From the cell containing the given text, extract its center point as [X, Y] coordinate. 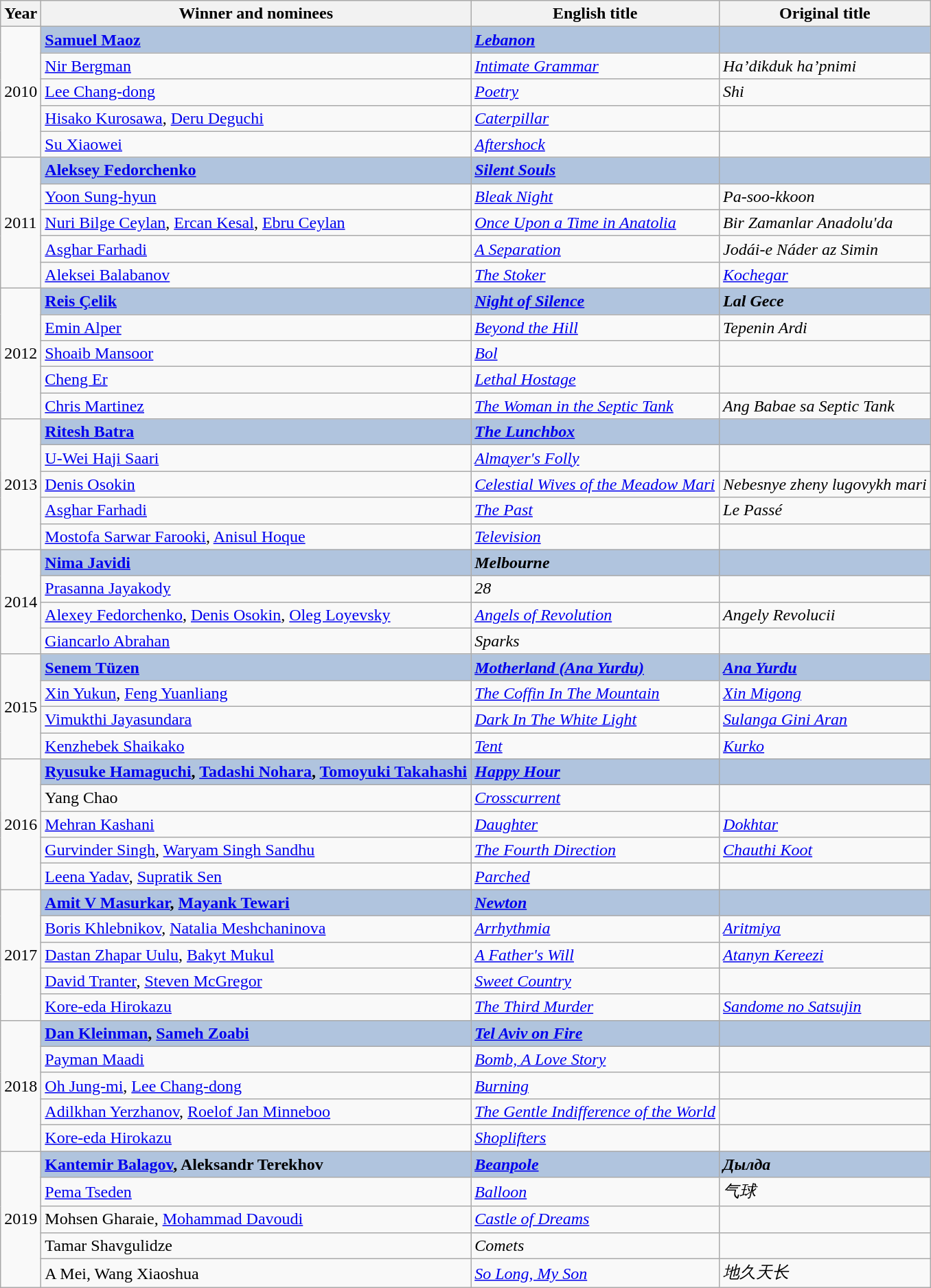
Atanyn Kereezi [825, 955]
Sparks [595, 641]
Sulanga Gini Aran [825, 719]
Su Xiaowei [256, 144]
Reis Çelik [256, 301]
Year [21, 14]
The Past [595, 510]
Tepenin Ardi [825, 328]
Gurvinder Singh, Waryam Singh Sandhu [256, 850]
2013 [21, 484]
Xin Migong [825, 693]
Cheng Er [256, 380]
Chauthi Koot [825, 850]
Dokhtar [825, 824]
Poetry [595, 92]
Tent [595, 745]
Beyond the Hill [595, 328]
Ritesh Batra [256, 432]
Yoon Sung-hyun [256, 196]
Дылда [825, 1164]
The Coffin In The Mountain [595, 693]
Lebanon [595, 40]
Nima Javidi [256, 563]
Jodái-e Náder az Simin [825, 249]
Aritmiya [825, 929]
Prasanna Jayakody [256, 589]
Giancarlo Abrahan [256, 641]
Vimukthi Jayasundara [256, 719]
Yang Chao [256, 798]
David Tranter, Steven McGregor [256, 981]
Amit V Masurkar, Mayank Tewari [256, 903]
Boris Khlebnikov, Natalia Meshchaninova [256, 929]
Shoplifters [595, 1138]
The Woman in the Septic Tank [595, 406]
Crosscurrent [595, 798]
Lethal Hostage [595, 380]
Dark In The White Light [595, 719]
Kochegar [825, 275]
Sweet Country [595, 981]
Oh Jung-mi, Lee Chang-dong [256, 1085]
2014 [21, 602]
Mehran Kashani [256, 824]
Bleak Night [595, 196]
Burning [595, 1085]
Ha’dikduk ha’pnimi [825, 66]
A Separation [595, 249]
Ryusuke Hamaguchi, Tadashi Nohara, Tomoyuki Takahashi [256, 772]
Alexey Fedorchenko, Denis Osokin, Oleg Loyevsky [256, 615]
Newton [595, 903]
2010 [21, 92]
Ang Babae sa Septic Tank [825, 406]
The Lunchbox [595, 432]
Balloon [595, 1193]
Lee Chang-dong [256, 92]
Comets [595, 1245]
Melbourne [595, 563]
U-Wei Haji Saari [256, 458]
Nebesnye zheny lugovykh mari [825, 484]
Le Passé [825, 510]
Kantemir Balagov, Aleksandr Terekhov [256, 1164]
Kenzhebek Shaikako [256, 745]
The Third Murder [595, 1007]
A Father's Will [595, 955]
2015 [21, 706]
Intimate Grammar [595, 66]
Payman Maadi [256, 1059]
Pa-soo-kkoon [825, 196]
Arrhythmia [595, 929]
Nuri Bilge Ceylan, Ercan Kesal, Ebru Ceylan [256, 223]
28 [595, 589]
Parched [595, 877]
Mostofa Sarwar Farooki, Anisul Hoque [256, 536]
Bol [595, 354]
Denis Osokin [256, 484]
Mohsen Gharaie, Mohammad Davoudi [256, 1219]
地久天长 [825, 1274]
气球 [825, 1193]
Pema Tseden [256, 1193]
Motherland (Ana Yurdu) [595, 667]
Caterpillar [595, 118]
Almayer's Folly [595, 458]
Aleksei Balabanov [256, 275]
2016 [21, 824]
Dastan Zhapar Uulu, Bakyt Mukul [256, 955]
Tamar Shavgulidze [256, 1245]
Angels of Revolution [595, 615]
Aleksey Fedorchenko [256, 170]
2011 [21, 223]
Dan Kleinman, Sameh Zoabi [256, 1033]
Xin Yukun, Feng Yuanliang [256, 693]
Emin Alper [256, 328]
Lal Gece [825, 301]
Daughter [595, 824]
Senem Tüzen [256, 667]
Adilkhan Yerzhanov, Roelof Jan Minneboo [256, 1111]
Ana Yurdu [825, 667]
The Gentle Indifference of the World [595, 1111]
Television [595, 536]
Chris Martinez [256, 406]
So Long, My Son [595, 1274]
Bomb, A Love Story [595, 1059]
Happy Hour [595, 772]
Beanpole [595, 1164]
The Stoker [595, 275]
Sandome no Satsujin [825, 1007]
Shi [825, 92]
Angely Revolucii [825, 615]
Nir Bergman [256, 66]
Shoaib Mansoor [256, 354]
The Fourth Direction [595, 850]
Aftershock [595, 144]
Silent Souls [595, 170]
English title [595, 14]
Leena Yadav, Supratik Sen [256, 877]
2017 [21, 955]
2019 [21, 1220]
Original title [825, 14]
2012 [21, 353]
Tel Aviv on Fire [595, 1033]
A Mei, Wang Xiaoshua [256, 1274]
Castle of Dreams [595, 1219]
Once Upon a Time in Anatolia [595, 223]
Kurko [825, 745]
Bir Zamanlar Anadolu'da [825, 223]
Winner and nominees [256, 14]
Celestial Wives of the Meadow Mari [595, 484]
Hisako Kurosawa, Deru Deguchi [256, 118]
Night of Silence [595, 301]
2018 [21, 1085]
Samuel Maoz [256, 40]
